Output the (X, Y) coordinate of the center of the cell containing the given text.  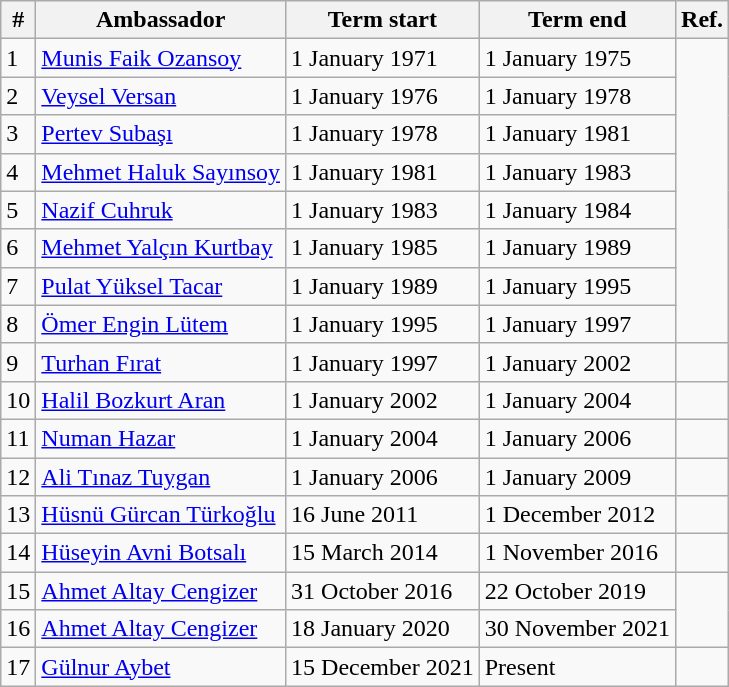
22 October 2019 (577, 591)
1 January 1984 (577, 210)
Term end (577, 20)
Hüseyin Avni Botsalı (161, 553)
5 (18, 210)
Ambassador (161, 20)
1 January 1975 (577, 58)
3 (18, 134)
16 June 2011 (383, 515)
1 (18, 58)
15 March 2014 (383, 553)
Pulat Yüksel Tacar (161, 286)
9 (18, 362)
13 (18, 515)
Ali Tınaz Tuygan (161, 477)
11 (18, 438)
Pertev Subaşı (161, 134)
12 (18, 477)
31 October 2016 (383, 591)
Munis Faik Ozansoy (161, 58)
16 (18, 629)
Term start (383, 20)
Gülnur Aybet (161, 667)
1 January 1976 (383, 96)
1 December 2012 (577, 515)
6 (18, 248)
18 January 2020 (383, 629)
4 (18, 172)
10 (18, 400)
Turhan Fırat (161, 362)
7 (18, 286)
Veysel Versan (161, 96)
Ömer Engin Lütem (161, 324)
Mehmet Haluk Sayınsoy (161, 172)
14 (18, 553)
2 (18, 96)
Nazif Cuhruk (161, 210)
30 November 2021 (577, 629)
Numan Hazar (161, 438)
Mehmet Yalçın Kurtbay (161, 248)
Hüsnü Gürcan Türkoğlu (161, 515)
1 November 2016 (577, 553)
1 January 1971 (383, 58)
17 (18, 667)
15 (18, 591)
8 (18, 324)
# (18, 20)
1 January 1985 (383, 248)
Present (577, 667)
Halil Bozkurt Aran (161, 400)
1 January 2009 (577, 477)
15 December 2021 (383, 667)
Ref. (702, 20)
